For the text-containing cell, return its midpoint in [x, y] coordinate format. 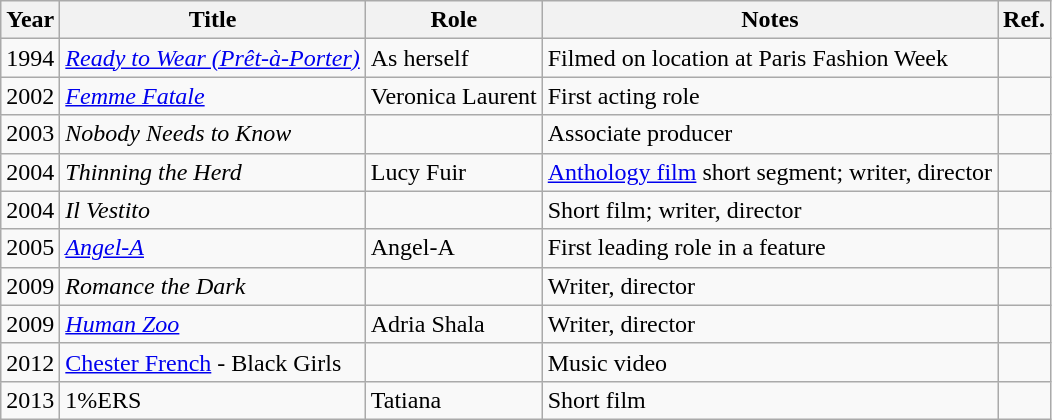
Filmed on location at Paris Fashion Week [770, 58]
Tatiana [454, 400]
Lucy Fuir [454, 172]
2012 [30, 362]
2013 [30, 400]
2002 [30, 96]
Thinning the Herd [212, 172]
2003 [30, 134]
Nobody Needs to Know [212, 134]
Role [454, 20]
Title [212, 20]
As herself [454, 58]
Adria Shala [454, 324]
1994 [30, 58]
1%ERS [212, 400]
Veronica Laurent [454, 96]
Short film [770, 400]
First acting role [770, 96]
Human Zoo [212, 324]
Anthology film short segment; writer, director [770, 172]
Notes [770, 20]
Chester French - Black Girls [212, 362]
Romance the Dark [212, 286]
Short film; writer, director [770, 210]
Associate producer [770, 134]
Il Vestito [212, 210]
Year [30, 20]
First leading role in a feature [770, 248]
2005 [30, 248]
Femme Fatale [212, 96]
Music video [770, 362]
Ready to Wear (Prêt-à-Porter) [212, 58]
Ref. [1024, 20]
